Determine the [x, y] coordinate at the center of the cell enclosing the given text.  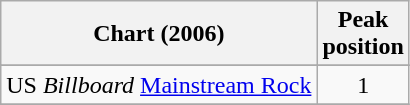
Chart (2006) [159, 34]
US Billboard Mainstream Rock [159, 85]
1 [363, 85]
Peakposition [363, 34]
